Determine the [X, Y] coordinate at the center of the cell enclosing the given text.  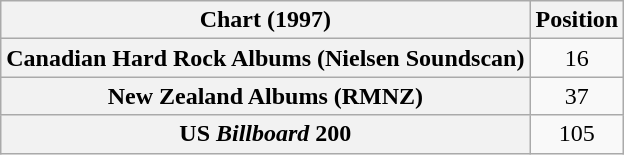
Position [577, 20]
New Zealand Albums (RMNZ) [266, 96]
37 [577, 96]
Canadian Hard Rock Albums (Nielsen Soundscan) [266, 58]
105 [577, 134]
US Billboard 200 [266, 134]
Chart (1997) [266, 20]
16 [577, 58]
